Detect which cell encompasses the target text, then output its (x, y) center coordinate. 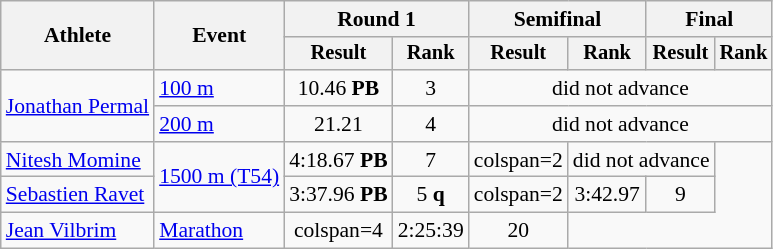
Sebastien Ravet (78, 195)
Athlete (78, 36)
100 m (219, 88)
Marathon (219, 231)
200 m (219, 124)
10.46 PB (338, 88)
3:42.97 (608, 195)
Jean Vilbrim (78, 231)
21.21 (338, 124)
20 (518, 231)
Nitesh Momine (78, 160)
9 (680, 195)
4 (431, 124)
4:18.67 PB (338, 160)
Round 1 (376, 19)
Jonathan Permal (78, 106)
7 (431, 160)
3 (431, 88)
1500 m (T54) (219, 178)
3:37.96 PB (338, 195)
Semifinal (558, 19)
Final (709, 19)
2:25:39 (431, 231)
Event (219, 36)
5 q (431, 195)
colspan=4 (338, 231)
